Identify which cell holds the provided text, then report its (X, Y) central coordinate. 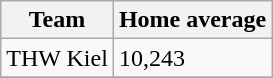
Home average (192, 20)
10,243 (192, 58)
Team (58, 20)
THW Kiel (58, 58)
